Determine the [x, y] coordinate at the center of the cell enclosing the given text.  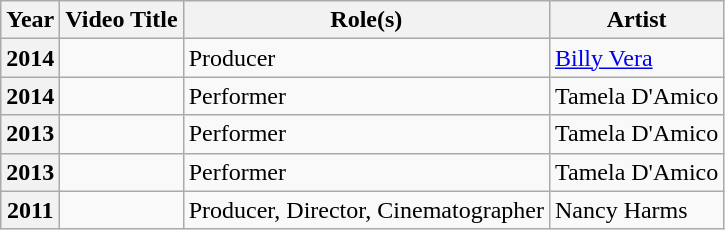
Artist [636, 20]
Role(s) [366, 20]
2011 [30, 210]
Year [30, 20]
Billy Vera [636, 58]
Producer [366, 58]
Nancy Harms [636, 210]
Video Title [122, 20]
Producer, Director, Cinematographer [366, 210]
